Locate the cell with the specified text and output its (x, y) center coordinate. 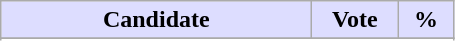
Vote (355, 20)
% (426, 20)
Candidate (156, 20)
